Locate the cell with the specified text and output its (x, y) center coordinate. 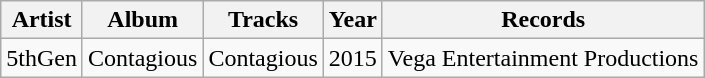
2015 (352, 58)
Album (142, 20)
Records (543, 20)
Year (352, 20)
Vega Entertainment Productions (543, 58)
5thGen (42, 58)
Tracks (263, 20)
Artist (42, 20)
